Identify which cell holds the provided text, then report its (X, Y) central coordinate. 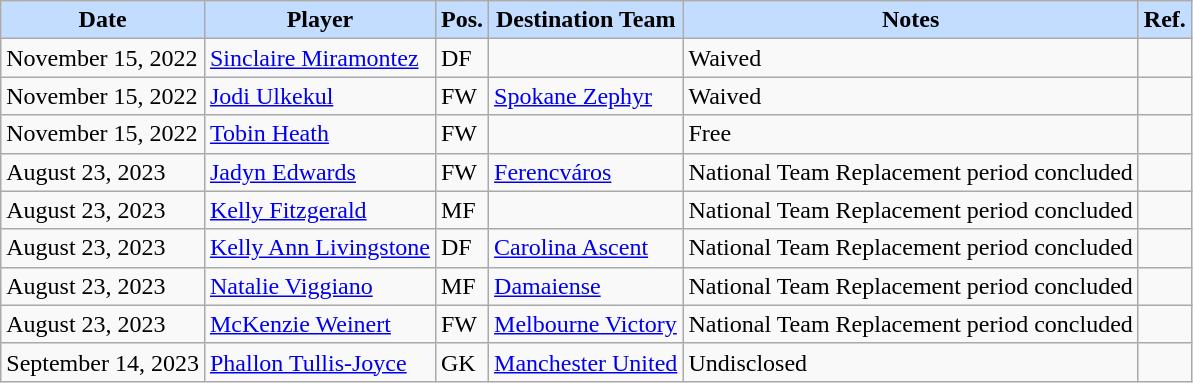
Melbourne Victory (586, 324)
Phallon Tullis-Joyce (320, 362)
Manchester United (586, 362)
Ferencváros (586, 172)
Kelly Fitzgerald (320, 210)
Natalie Viggiano (320, 286)
Spokane Zephyr (586, 96)
Kelly Ann Livingstone (320, 248)
September 14, 2023 (103, 362)
Jodi Ulkekul (320, 96)
Jadyn Edwards (320, 172)
Destination Team (586, 20)
Pos. (462, 20)
Notes (910, 20)
Player (320, 20)
Tobin Heath (320, 134)
Damaiense (586, 286)
Carolina Ascent (586, 248)
Date (103, 20)
Sinclaire Miramontez (320, 58)
Free (910, 134)
Undisclosed (910, 362)
McKenzie Weinert (320, 324)
Ref. (1164, 20)
GK (462, 362)
